Return (X, Y) of the center of cell containing provided text 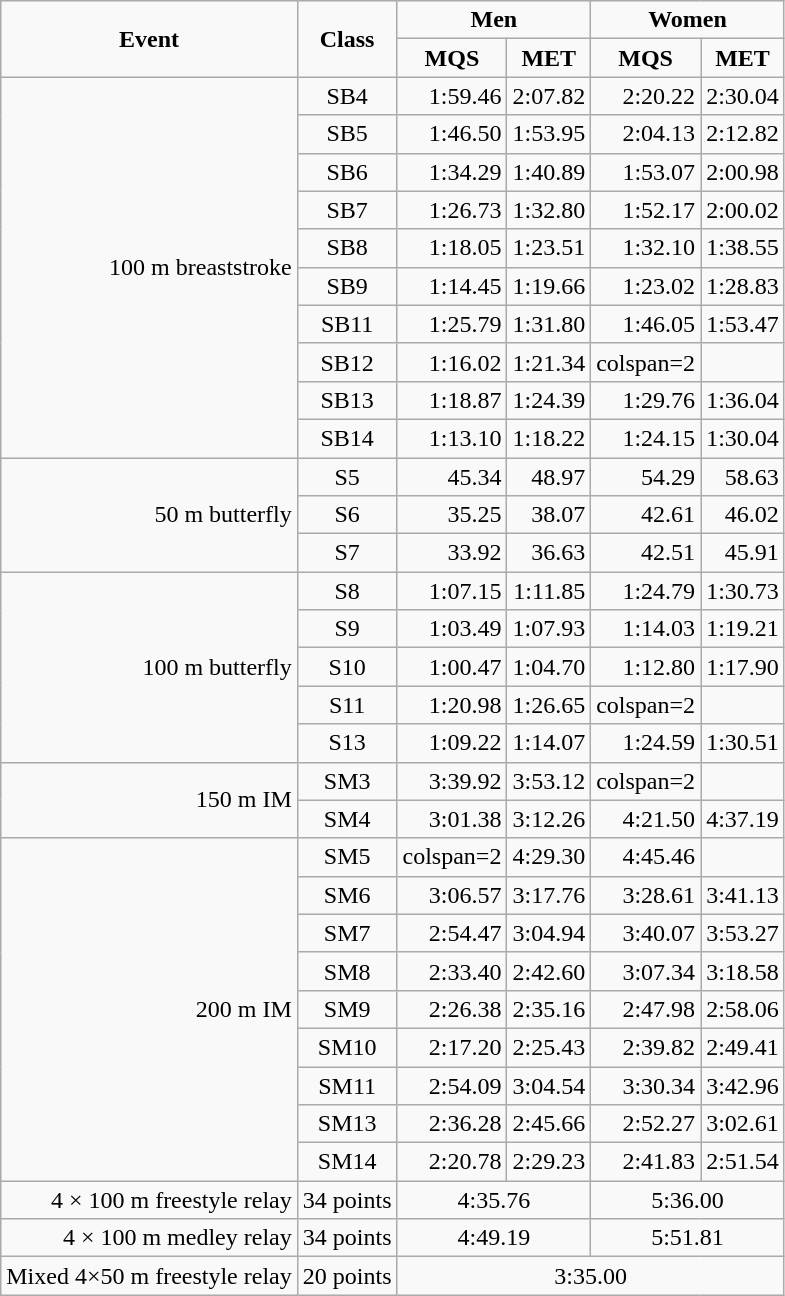
Class (347, 39)
4:21.50 (646, 819)
3:40.07 (646, 933)
S7 (347, 553)
1:53.07 (646, 172)
SB4 (347, 96)
2:12.82 (743, 134)
3:06.57 (452, 895)
1:40.89 (549, 172)
1:03.49 (452, 629)
42.61 (646, 515)
SB6 (347, 172)
1:14.03 (646, 629)
SM9 (347, 1009)
46.02 (743, 515)
3:35.00 (590, 1276)
2:47.98 (646, 1009)
SB9 (347, 286)
45.34 (452, 477)
2:07.82 (549, 96)
2:54.09 (452, 1085)
1:13.10 (452, 438)
2:39.82 (646, 1047)
2:17.20 (452, 1047)
1:26.73 (452, 210)
1:17.90 (743, 667)
Men (494, 20)
SM5 (347, 857)
1:19.66 (549, 286)
2:33.40 (452, 971)
1:14.07 (549, 743)
1:36.04 (743, 400)
3:28.61 (646, 895)
S8 (347, 591)
150 m IM (150, 800)
1:24.39 (549, 400)
2:00.98 (743, 172)
2:04.13 (646, 134)
1:38.55 (743, 248)
2:35.16 (549, 1009)
1:26.65 (549, 705)
58.63 (743, 477)
4:45.46 (646, 857)
3:41.13 (743, 895)
1:11.85 (549, 591)
1:32.10 (646, 248)
1:52.17 (646, 210)
20 points (347, 1276)
1:18.87 (452, 400)
5:51.81 (688, 1238)
2:49.41 (743, 1047)
2:00.02 (743, 210)
1:18.22 (549, 438)
2:26.38 (452, 1009)
SB11 (347, 324)
4:37.19 (743, 819)
3:04.94 (549, 933)
1:32.80 (549, 210)
3:53.12 (549, 781)
2:58.06 (743, 1009)
3:39.92 (452, 781)
54.29 (646, 477)
3:12.26 (549, 819)
SM11 (347, 1085)
48.97 (549, 477)
SM14 (347, 1162)
1:09.22 (452, 743)
1:14.45 (452, 286)
1:21.34 (549, 362)
4:29.30 (549, 857)
1:46.05 (646, 324)
1:59.46 (452, 96)
3:42.96 (743, 1085)
SB7 (347, 210)
3:07.34 (646, 971)
1:19.21 (743, 629)
SM7 (347, 933)
3:30.34 (646, 1085)
2:51.54 (743, 1162)
1:16.02 (452, 362)
SM8 (347, 971)
2:41.83 (646, 1162)
4:35.76 (494, 1200)
2:45.66 (549, 1124)
1:07.15 (452, 591)
SM6 (347, 895)
1:00.47 (452, 667)
2:42.60 (549, 971)
1:23.51 (549, 248)
200 m IM (150, 1010)
SB13 (347, 400)
2:20.22 (646, 96)
1:24.59 (646, 743)
2:52.27 (646, 1124)
3:17.76 (549, 895)
1:25.79 (452, 324)
SB8 (347, 248)
SM3 (347, 781)
2:25.43 (549, 1047)
3:53.27 (743, 933)
1:20.98 (452, 705)
4 × 100 m medley relay (150, 1238)
100 m butterfly (150, 667)
S5 (347, 477)
1:30.73 (743, 591)
Women (688, 20)
50 m butterfly (150, 515)
1:29.76 (646, 400)
1:24.15 (646, 438)
1:23.02 (646, 286)
1:34.29 (452, 172)
42.51 (646, 553)
Mixed 4×50 m freestyle relay (150, 1276)
35.25 (452, 515)
2:36.28 (452, 1124)
S11 (347, 705)
1:24.79 (646, 591)
SM13 (347, 1124)
SM4 (347, 819)
5:36.00 (688, 1200)
1:31.80 (549, 324)
3:18.58 (743, 971)
38.07 (549, 515)
3:04.54 (549, 1085)
2:20.78 (452, 1162)
SB14 (347, 438)
S10 (347, 667)
1:53.95 (549, 134)
2:30.04 (743, 96)
SM10 (347, 1047)
S9 (347, 629)
3:01.38 (452, 819)
1:28.83 (743, 286)
1:53.47 (743, 324)
1:18.05 (452, 248)
Event (150, 39)
1:04.70 (549, 667)
S6 (347, 515)
1:30.04 (743, 438)
4 × 100 m freestyle relay (150, 1200)
1:30.51 (743, 743)
2:29.23 (549, 1162)
2:54.47 (452, 933)
4:49.19 (494, 1238)
45.91 (743, 553)
1:07.93 (549, 629)
S13 (347, 743)
36.63 (549, 553)
SB12 (347, 362)
1:46.50 (452, 134)
3:02.61 (743, 1124)
1:12.80 (646, 667)
100 m breaststroke (150, 268)
33.92 (452, 553)
SB5 (347, 134)
